Determine the (X, Y) coordinate at the center of the cell enclosing the given text.  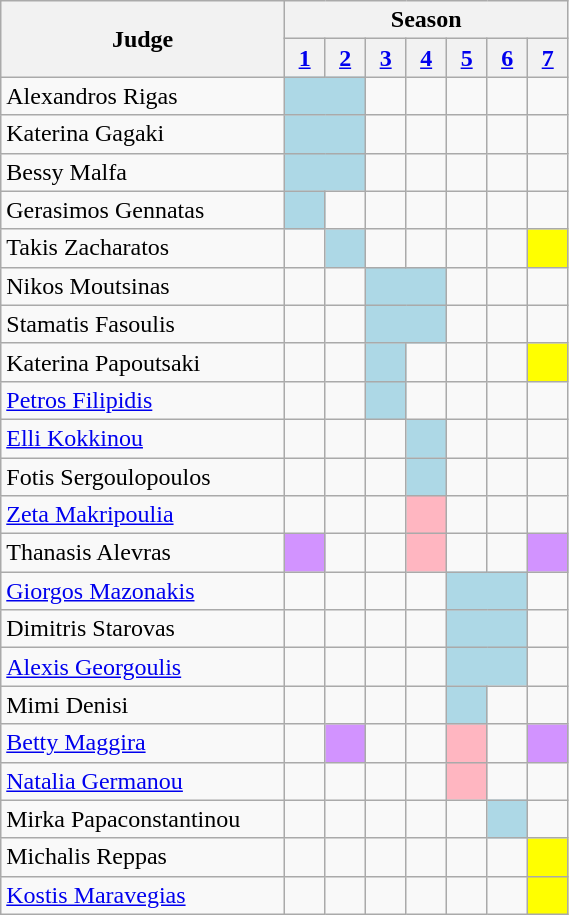
Michalis Reppas (143, 857)
Thanasis Alevras (143, 553)
Mirka Papaconstantinou (143, 819)
Betty Maggira (143, 743)
3 (385, 58)
Judge (143, 39)
Katerina Papoutsaki (143, 362)
Elli Kokkinou (143, 438)
6 (507, 58)
Alexandros Rigas (143, 96)
Gerasimos Gennatas (143, 210)
Kostis Maravegias (143, 895)
4 (426, 58)
Katerina Gagaki (143, 134)
Nikos Moutsinas (143, 286)
Natalia Germanou (143, 781)
Dimitris Starovas (143, 629)
2 (345, 58)
Alexis Georgoulis (143, 667)
1 (304, 58)
Season (426, 20)
Giorgos Mazonakis (143, 591)
Stamatis Fasoulis (143, 324)
5 (466, 58)
Bessy Malfa (143, 172)
Fotis Sergoulopoulos (143, 477)
Petros Filipidis (143, 400)
Zeta Makripoulia (143, 515)
7 (548, 58)
Mimi Denisi (143, 705)
Takis Zacharatos (143, 248)
